From the cell containing the given text, extract its center point as (x, y) coordinate. 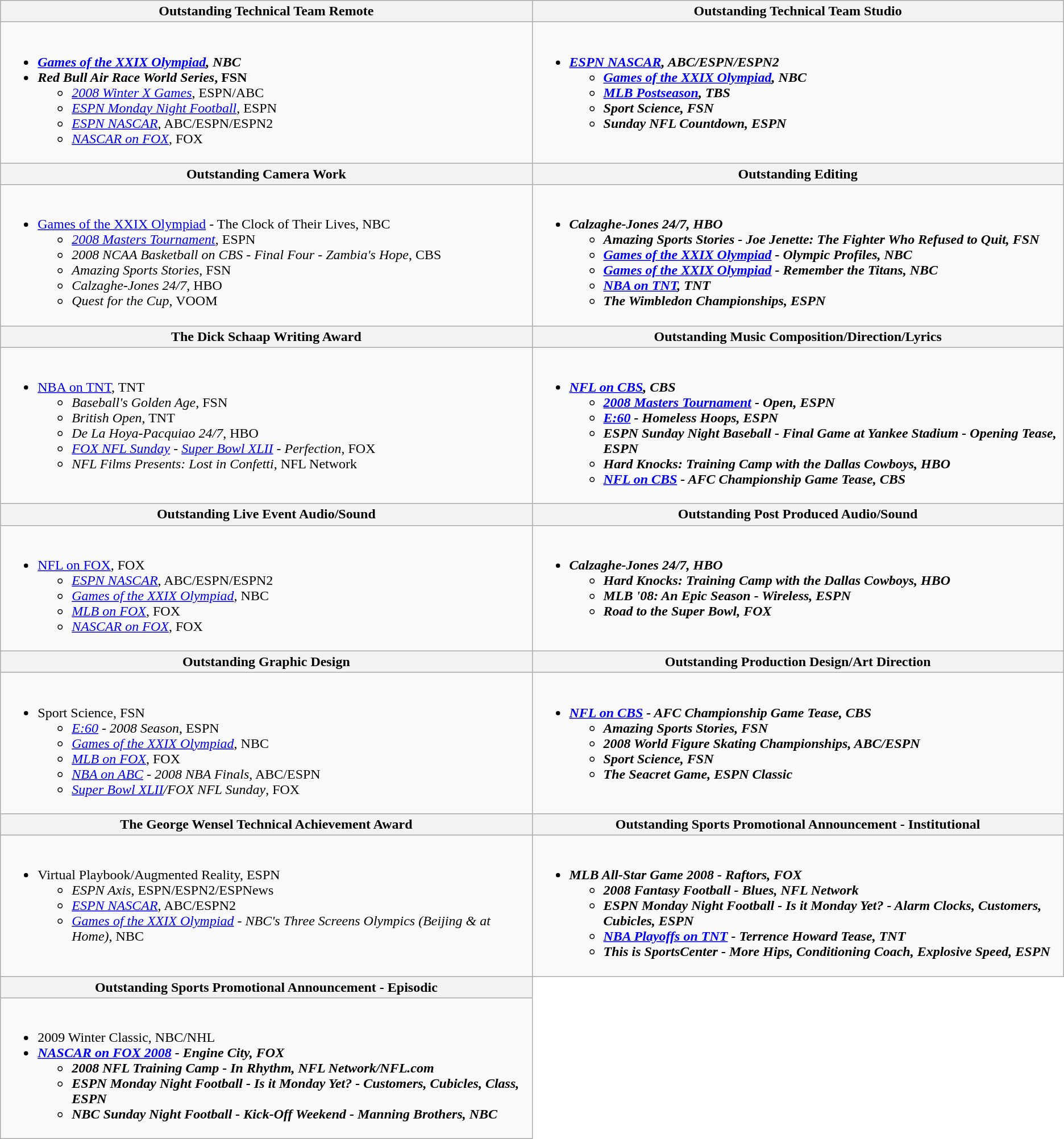
NFL on FOX, FOXESPN NASCAR, ABC/ESPN/ESPN2Games of the XXIX Olympiad, NBCMLB on FOX, FOXNASCAR on FOX, FOX (266, 588)
Outstanding Technical Team Remote (266, 11)
The Dick Schaap Writing Award (266, 336)
Outstanding Live Event Audio/Sound (266, 514)
Outstanding Camera Work (266, 174)
Outstanding Editing (798, 174)
ESPN NASCAR, ABC/ESPN/ESPN2Games of the XXIX Olympiad, NBCMLB Postseason, TBSSport Science, FSNSunday NFL Countdown, ESPN (798, 93)
Outstanding Technical Team Studio (798, 11)
Outstanding Music Composition/Direction/Lyrics (798, 336)
Outstanding Graphic Design (266, 662)
Calzaghe-Jones 24/7, HBOHard Knocks: Training Camp with the Dallas Cowboys, HBOMLB '08: An Epic Season - Wireless, ESPNRoad to the Super Bowl, FOX (798, 588)
Outstanding Post Produced Audio/Sound (798, 514)
Outstanding Sports Promotional Announcement - Episodic (266, 987)
The George Wensel Technical Achievement Award (266, 824)
Outstanding Production Design/Art Direction (798, 662)
Outstanding Sports Promotional Announcement - Institutional (798, 824)
